Pinpoint the cell where the given text exists, returning its (x, y) midpoint coordinate. 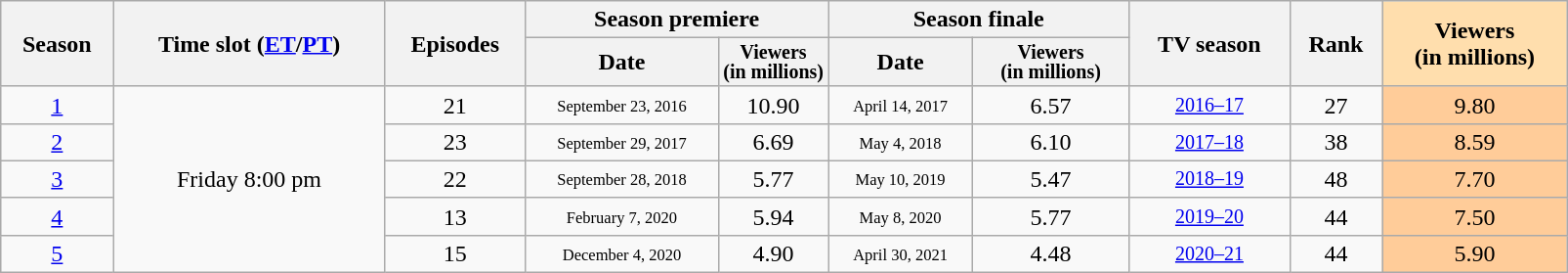
May 8, 2020 (901, 216)
5 (57, 254)
May 4, 2018 (901, 142)
September 23, 2016 (621, 105)
4.90 (773, 254)
5.90 (1475, 254)
22 (455, 179)
21 (455, 105)
TV season (1209, 44)
5.47 (1050, 179)
38 (1336, 142)
2 (57, 142)
April 30, 2021 (901, 254)
8.59 (1475, 142)
4.48 (1050, 254)
Episodes (455, 44)
May 10, 2019 (901, 179)
Rank (1336, 44)
2017–18 (1209, 142)
7.50 (1475, 216)
23 (455, 142)
10.90 (773, 105)
4 (57, 216)
9.80 (1475, 105)
15 (455, 254)
February 7, 2020 (621, 216)
27 (1336, 105)
2020–21 (1209, 254)
6.69 (773, 142)
September 28, 2018 (621, 179)
Season finale (979, 20)
Friday 8:00 pm (249, 179)
7.70 (1475, 179)
2019–20 (1209, 216)
Season (57, 44)
3 (57, 179)
April 14, 2017 (901, 105)
6.57 (1050, 105)
2018–19 (1209, 179)
5.94 (773, 216)
48 (1336, 179)
December 4, 2020 (621, 254)
Season premiere (676, 20)
1 (57, 105)
Time slot (ET/PT) (249, 44)
September 29, 2017 (621, 142)
2016–17 (1209, 105)
13 (455, 216)
6.10 (1050, 142)
